Identify which cell holds the provided text, then report its (x, y) central coordinate. 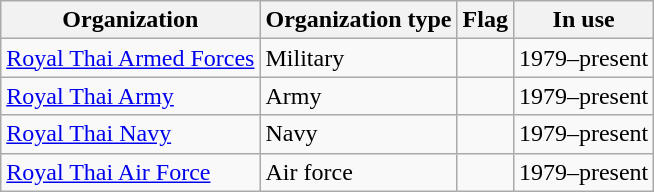
Military (358, 58)
Army (358, 96)
Royal Thai Navy (130, 134)
Royal Thai Air Force (130, 172)
Air force (358, 172)
Navy (358, 134)
Royal Thai Armed Forces (130, 58)
Organization (130, 20)
Flag (485, 20)
Organization type (358, 20)
In use (583, 20)
Royal Thai Army (130, 96)
